Find where the given text appears and provide that cell's center as [x, y] coordinate. 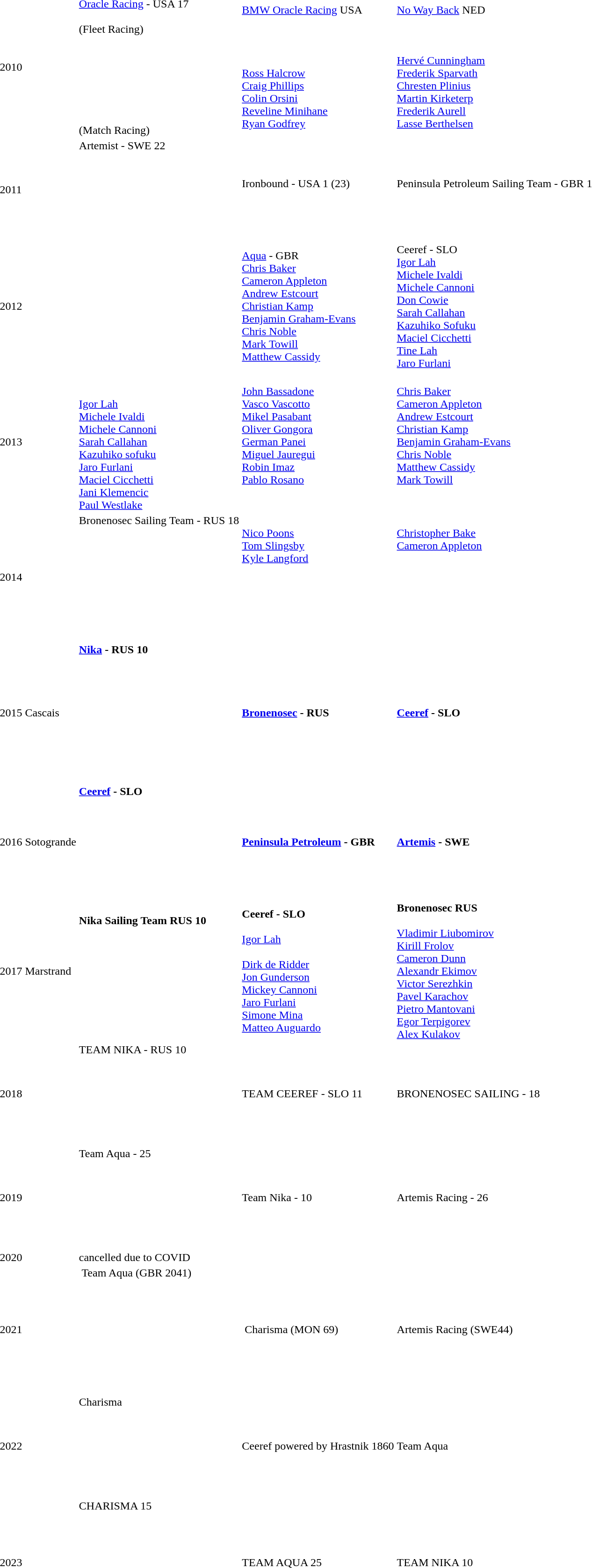
Artemist - SWE 22 [159, 190]
Team Aqua - 25 [159, 1198]
John BassadoneVasco VascottoMikel PasabantOliver GongoraGerman PaneiMiguel JaureguiRobin ImazPablo Rosano [318, 442]
Ceeref - SLOIgor Lah Dirk de Ridder Jon Gunderson Mickey Cannoni Jaro Furlani Simone Mina Matteo Auguardo [318, 971]
TEAM CEEREF - SLO 11 [318, 1094]
Aqua - GBRChris BakerCameron AppletonAndrew EstcourtChristian KampBenjamin Graham-EvansChris NobleMark TowillMatthew Cassidy [318, 306]
Team Aqua (GBR 2041) [159, 1330]
Nika Sailing Team RUS 10 [159, 971]
Charisma (MON 69) [318, 1330]
Igor LahMichele IvaldiMichele CannoniSarah CallahanKazuhiko sofukuJaro FurlaniMaciel CicchettiJani KlemencicPaul Westlake [159, 442]
Ceeref powered by Hrastnik 1860 [318, 1446]
Nika - RUS 10 [159, 713]
Peninsula Petroleum - GBR [318, 842]
Nico PoonsTom SlingsbyKyle Langford [318, 577]
Bronenosec Sailing Team - RUS 18 [159, 577]
Bronenosec - RUS [318, 713]
Ironbound - USA 1 (23) [318, 190]
Team Nika - 10 [318, 1198]
TEAM NIKA - RUS 10 [159, 1094]
Ceeref - SLO [159, 842]
Charisma [159, 1446]
